Provide the [x, y] coordinate of the cell's center where the given text is located.  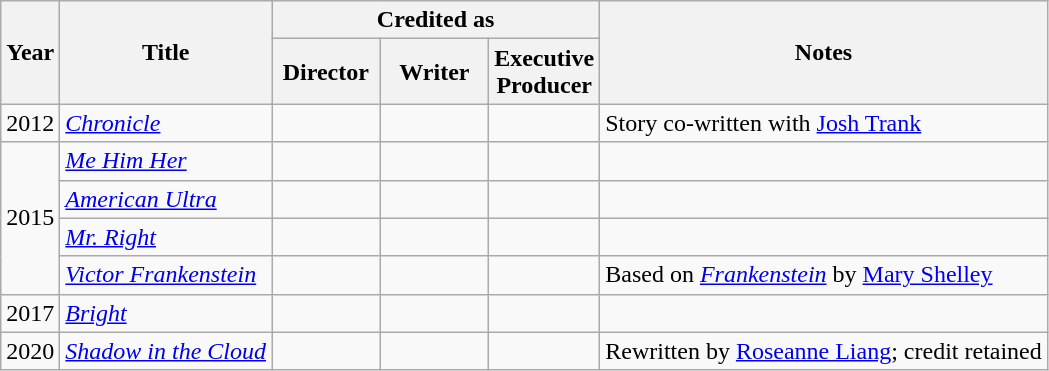
Based on Frankenstein by Mary Shelley [824, 275]
Mr. Right [166, 237]
2012 [30, 123]
Executive Producer [544, 72]
2020 [30, 351]
Chronicle [166, 123]
2015 [30, 218]
Victor Frankenstein [166, 275]
American Ultra [166, 199]
Shadow in the Cloud [166, 351]
Story co-written with Josh Trank [824, 123]
Year [30, 52]
Notes [824, 52]
Rewritten by Roseanne Liang; credit retained [824, 351]
Title [166, 52]
Me Him Her [166, 161]
2017 [30, 313]
Bright [166, 313]
Writer [434, 72]
Director [326, 72]
Credited as [436, 20]
